Detect which cell encompasses the target text, then output its (x, y) center coordinate. 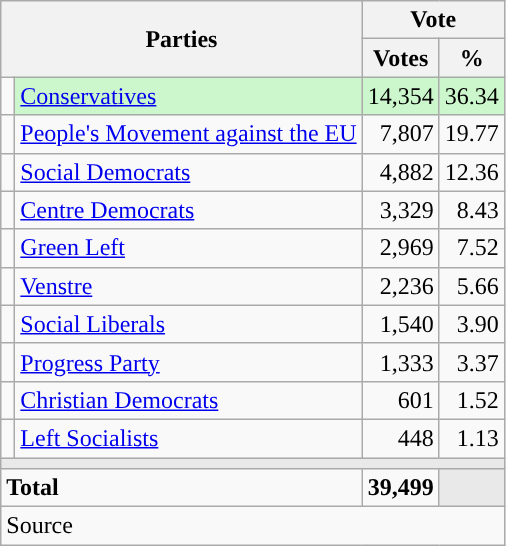
12.36 (472, 172)
1.13 (472, 438)
People's Movement against the EU (188, 134)
5.66 (472, 286)
3.90 (472, 324)
2,236 (400, 286)
14,354 (400, 96)
4,882 (400, 172)
1,333 (400, 362)
448 (400, 438)
1,540 (400, 324)
Conservatives (188, 96)
2,969 (400, 248)
Source (253, 526)
601 (400, 400)
1.52 (472, 400)
Vote (433, 20)
3,329 (400, 210)
3.37 (472, 362)
Social Liberals (188, 324)
Social Democrats (188, 172)
Green Left (188, 248)
7.52 (472, 248)
Progress Party (188, 362)
8.43 (472, 210)
7,807 (400, 134)
19.77 (472, 134)
Centre Democrats (188, 210)
Left Socialists (188, 438)
Venstre (188, 286)
Total (182, 488)
Parties (182, 39)
% (472, 58)
39,499 (400, 488)
36.34 (472, 96)
Votes (400, 58)
Christian Democrats (188, 400)
